Pinpoint the cell where the given text exists, returning its [x, y] midpoint coordinate. 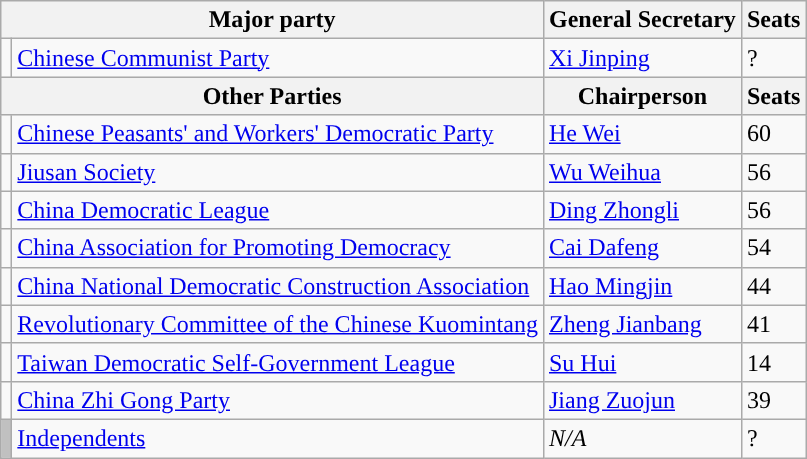
Revolutionary Committee of the Chinese Kuomintang [278, 324]
China Association for Promoting Democracy [278, 248]
60 [773, 134]
N/A [642, 438]
China Zhi Gong Party [278, 400]
Jiusan Society [278, 172]
44 [773, 286]
Other Parties [272, 96]
Su Hui [642, 362]
China National Democratic Construction Association [278, 286]
54 [773, 248]
Zheng Jianbang [642, 324]
Cai Dafeng [642, 248]
He Wei [642, 134]
China Democratic League [278, 210]
Wu Weihua [642, 172]
Independents [278, 438]
Major party [272, 20]
Xi Jinping [642, 58]
39 [773, 400]
Jiang Zuojun [642, 400]
14 [773, 362]
Hao Mingjin [642, 286]
Ding Zhongli [642, 210]
Taiwan Democratic Self-Government League [278, 362]
Chinese Peasants' and Workers' Democratic Party [278, 134]
General Secretary [642, 20]
41 [773, 324]
Chairperson [642, 96]
Chinese Communist Party [278, 58]
